Determine the [X, Y] coordinate at the center of the cell enclosing the given text.  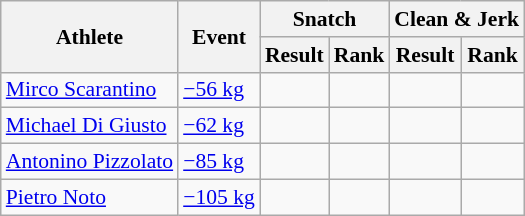
Athlete [90, 36]
−85 kg [219, 162]
Event [219, 36]
−56 kg [219, 90]
Pietro Noto [90, 197]
Michael Di Giusto [90, 126]
Mirco Scarantino [90, 90]
Clean & Jerk [456, 19]
Antonino Pizzolato [90, 162]
Snatch [324, 19]
−105 kg [219, 197]
−62 kg [219, 126]
